Capture the cell that displays the provided text and extract its (X, Y) central coordinate. 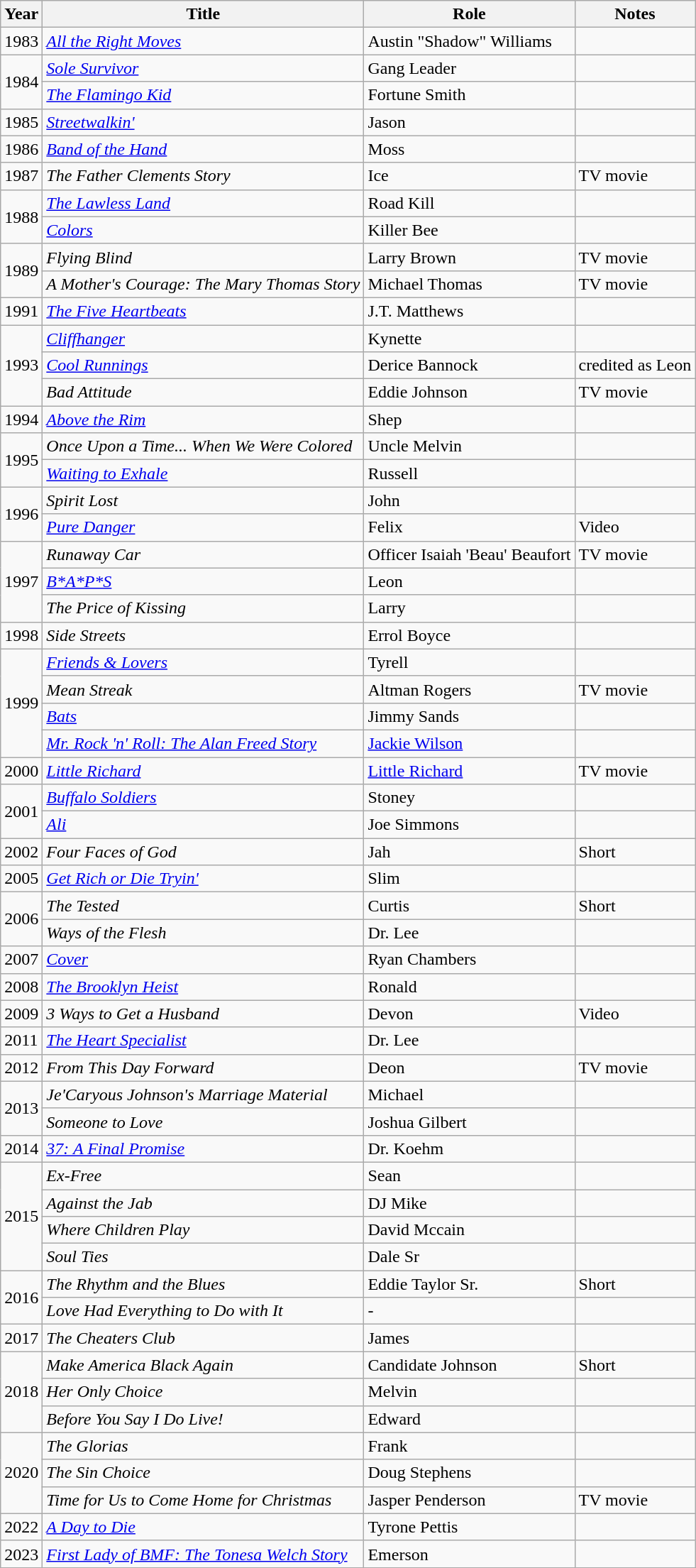
B*A*P*S (203, 581)
Melvin (470, 1392)
Errol Boyce (470, 635)
Band of the Hand (203, 149)
1996 (21, 514)
Mean Streak (203, 689)
Je'Caryous Johnson's Marriage Material (203, 1095)
Eddie Taylor Sr. (470, 1284)
Soul Ties (203, 1257)
Pure Danger (203, 527)
J.T. Matthews (470, 311)
Buffalo Soldiers (203, 798)
2022 (21, 1527)
2017 (21, 1338)
Dale Sr (470, 1257)
2000 (21, 770)
Her Only Choice (203, 1392)
Jah (470, 852)
The Cheaters Club (203, 1338)
Someone to Love (203, 1122)
Emerson (470, 1554)
Sole Survivor (203, 68)
Derice Bannock (470, 366)
Devon (470, 1014)
Get Rich or Die Tryin' (203, 879)
1993 (21, 366)
Make America Black Again (203, 1365)
From This Day Forward (203, 1068)
The Brooklyn Heist (203, 987)
Austin "Shadow" Williams (470, 41)
Jackie Wilson (470, 743)
The Five Heartbeats (203, 311)
Road Kill (470, 203)
Stoney (470, 798)
Time for Us to Come Home for Christmas (203, 1500)
Waiting to Exhale (203, 473)
Role (470, 14)
Runaway Car (203, 554)
Doug Stephens (470, 1473)
A Day to Die (203, 1527)
1985 (21, 122)
2002 (21, 852)
Kynette (470, 339)
Against the Jab (203, 1203)
Michael Thomas (470, 284)
2006 (21, 919)
Joshua Gilbert (470, 1122)
David Mccain (470, 1230)
The Heart Specialist (203, 1041)
Fortune Smith (470, 95)
Bats (203, 716)
1984 (21, 82)
Sean (470, 1175)
Year (21, 14)
The Flamingo Kid (203, 95)
Ways of the Flesh (203, 933)
Mr. Rock 'n' Roll: The Alan Freed Story (203, 743)
Once Upon a Time... When We Were Colored (203, 446)
Spirit Lost (203, 500)
Love Had Everything to Do with It (203, 1311)
The Sin Choice (203, 1473)
Jason (470, 122)
Before You Say I Do Live! (203, 1419)
Uncle Melvin (470, 446)
1986 (21, 149)
1997 (21, 581)
Larry Brown (470, 257)
2007 (21, 960)
1988 (21, 216)
Altman Rogers (470, 689)
Slim (470, 879)
A Mother's Courage: The Mary Thomas Story (203, 284)
The Lawless Land (203, 203)
DJ Mike (470, 1203)
2023 (21, 1554)
Russell (470, 473)
1987 (21, 176)
2011 (21, 1041)
Deon (470, 1068)
2016 (21, 1298)
credited as Leon (635, 366)
Above the Rim (203, 420)
Tyrone Pettis (470, 1527)
Leon (470, 581)
1998 (21, 635)
Cover (203, 960)
Where Children Play (203, 1230)
Ex-Free (203, 1175)
1991 (21, 311)
John (470, 500)
1994 (21, 420)
Tyrell (470, 662)
All the Right Moves (203, 41)
1999 (21, 703)
- (470, 1311)
2020 (21, 1473)
Dr. Koehm (470, 1148)
Colors (203, 230)
Curtis (470, 906)
Moss (470, 149)
2013 (21, 1108)
Michael (470, 1095)
1995 (21, 460)
James (470, 1338)
Ryan Chambers (470, 960)
2012 (21, 1068)
1989 (21, 270)
Ice (470, 176)
1983 (21, 41)
Jasper Penderson (470, 1500)
Side Streets (203, 635)
The Price of Kissing (203, 608)
Bad Attitude (203, 393)
Flying Blind (203, 257)
Notes (635, 14)
Four Faces of God (203, 852)
Cliffhanger (203, 339)
Killer Bee (470, 230)
Title (203, 14)
2014 (21, 1148)
Joe Simmons (470, 825)
Streetwalkin' (203, 122)
2009 (21, 1014)
Gang Leader (470, 68)
Friends & Lovers (203, 662)
Cool Runnings (203, 366)
Officer Isaiah 'Beau' Beaufort (470, 554)
3 Ways to Get a Husband (203, 1014)
Felix (470, 527)
Ali (203, 825)
2015 (21, 1216)
2005 (21, 879)
Frank (470, 1446)
First Lady of BMF: The Tonesa Welch Story (203, 1554)
The Tested (203, 906)
The Rhythm and the Blues (203, 1284)
Eddie Johnson (470, 393)
Jimmy Sands (470, 716)
Edward (470, 1419)
Candidate Johnson (470, 1365)
Larry (470, 608)
2018 (21, 1392)
Ronald (470, 987)
2008 (21, 987)
37: A Final Promise (203, 1148)
The Father Clements Story (203, 176)
The Glorias (203, 1446)
Shep (470, 420)
2001 (21, 811)
